From the cell containing the given text, extract its center point as [x, y] coordinate. 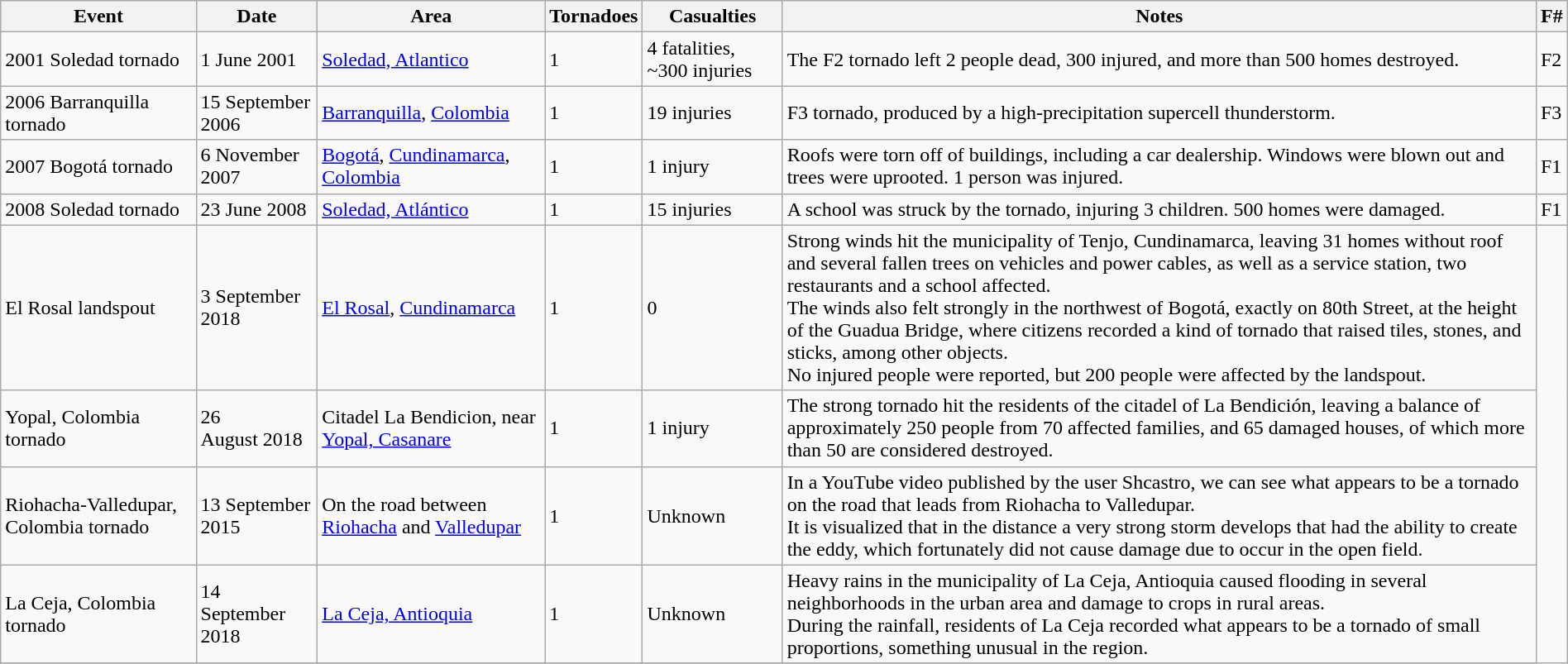
F3 tornado, produced by a high-precipitation supercell thunderstorm. [1159, 112]
15 September 2006 [256, 112]
F2 [1551, 60]
La Ceja, Antioquia [432, 614]
Area [432, 17]
On the road between Riohacha and Valledupar [432, 516]
1 June 2001 [256, 60]
6 November 2007 [256, 167]
2008 Soledad tornado [98, 209]
A school was struck by the tornado, injuring 3 children. 500 homes were damaged. [1159, 209]
The F2 tornado left 2 people dead, 300 injured, and more than 500 homes destroyed. [1159, 60]
14September 2018 [256, 614]
Soledad, Atlántico [432, 209]
Tornadoes [594, 17]
La Ceja, Colombia tornado [98, 614]
3 September 2018 [256, 308]
0 [713, 308]
2006 Barranquilla tornado [98, 112]
4 fatalities, ~300 injuries [713, 60]
Date [256, 17]
2007 Bogotá tornado [98, 167]
Barranquilla, Colombia [432, 112]
El Rosal landspout [98, 308]
El Rosal, Cundinamarca [432, 308]
26August 2018 [256, 428]
Bogotá, Cundinamarca, Colombia [432, 167]
Riohacha-Valledupar, Colombia tornado [98, 516]
Event [98, 17]
13 September 2015 [256, 516]
Citadel La Bendicion, near Yopal, Casanare [432, 428]
23 June 2008 [256, 209]
F3 [1551, 112]
Roofs were torn off of buildings, including a car dealership. Windows were blown out and trees were uprooted. 1 person was injured. [1159, 167]
19 injuries [713, 112]
Casualties [713, 17]
Notes [1159, 17]
2001 Soledad tornado [98, 60]
Yopal, Colombiatornado [98, 428]
15 injuries [713, 209]
F# [1551, 17]
Soledad, Atlantico [432, 60]
